Scan for the cell matching the given text and deliver its [x, y] coordinate at center. 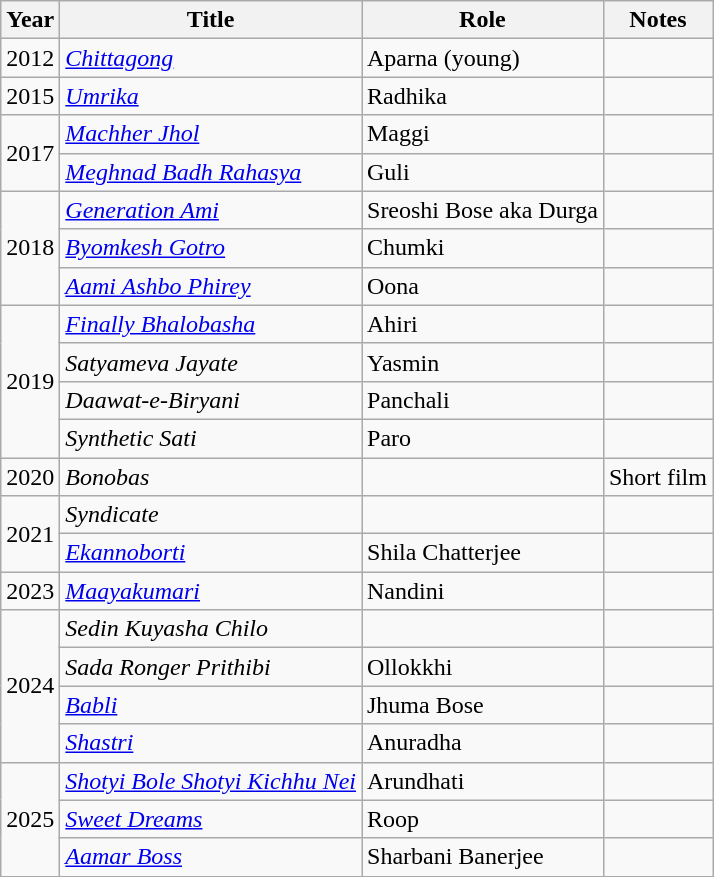
Year [30, 20]
Jhuma Bose [483, 705]
Sreoshi Bose aka Durga [483, 210]
2012 [30, 58]
Shotyi Bole Shotyi Kichhu Nei [211, 781]
2025 [30, 819]
2015 [30, 96]
Yasmin [483, 362]
2020 [30, 477]
Umrika [211, 96]
Aami Ashbo Phirey [211, 286]
Satyameva Jayate [211, 362]
Sweet Dreams [211, 819]
Notes [658, 20]
Ahiri [483, 324]
Chittagong [211, 58]
Sada Ronger Prithibi [211, 667]
Paro [483, 438]
Generation Ami [211, 210]
Machher Jhol [211, 134]
Anuradha [483, 743]
Syndicate [211, 515]
Arundhati [483, 781]
Sedin Kuyasha Chilo [211, 629]
Role [483, 20]
2017 [30, 153]
Ollokkhi [483, 667]
Short film [658, 477]
Shila Chatterjee [483, 553]
Meghnad Badh Rahasya [211, 172]
Finally Bhalobasha [211, 324]
Panchali [483, 400]
Guli [483, 172]
Chumki [483, 248]
Aamar Boss [211, 857]
Babli [211, 705]
Ekannoborti [211, 553]
Synthetic Sati [211, 438]
Radhika [483, 96]
Roop [483, 819]
Shastri [211, 743]
2023 [30, 591]
2019 [30, 381]
2021 [30, 534]
Byomkesh Gotro [211, 248]
2024 [30, 686]
Oona [483, 286]
Maayakumari [211, 591]
Daawat-e-Biryani [211, 400]
2018 [30, 248]
Sharbani Banerjee [483, 857]
Nandini [483, 591]
Title [211, 20]
Bonobas [211, 477]
Maggi [483, 134]
Aparna (young) [483, 58]
